Pinpoint the cell where the given text exists, returning its (X, Y) midpoint coordinate. 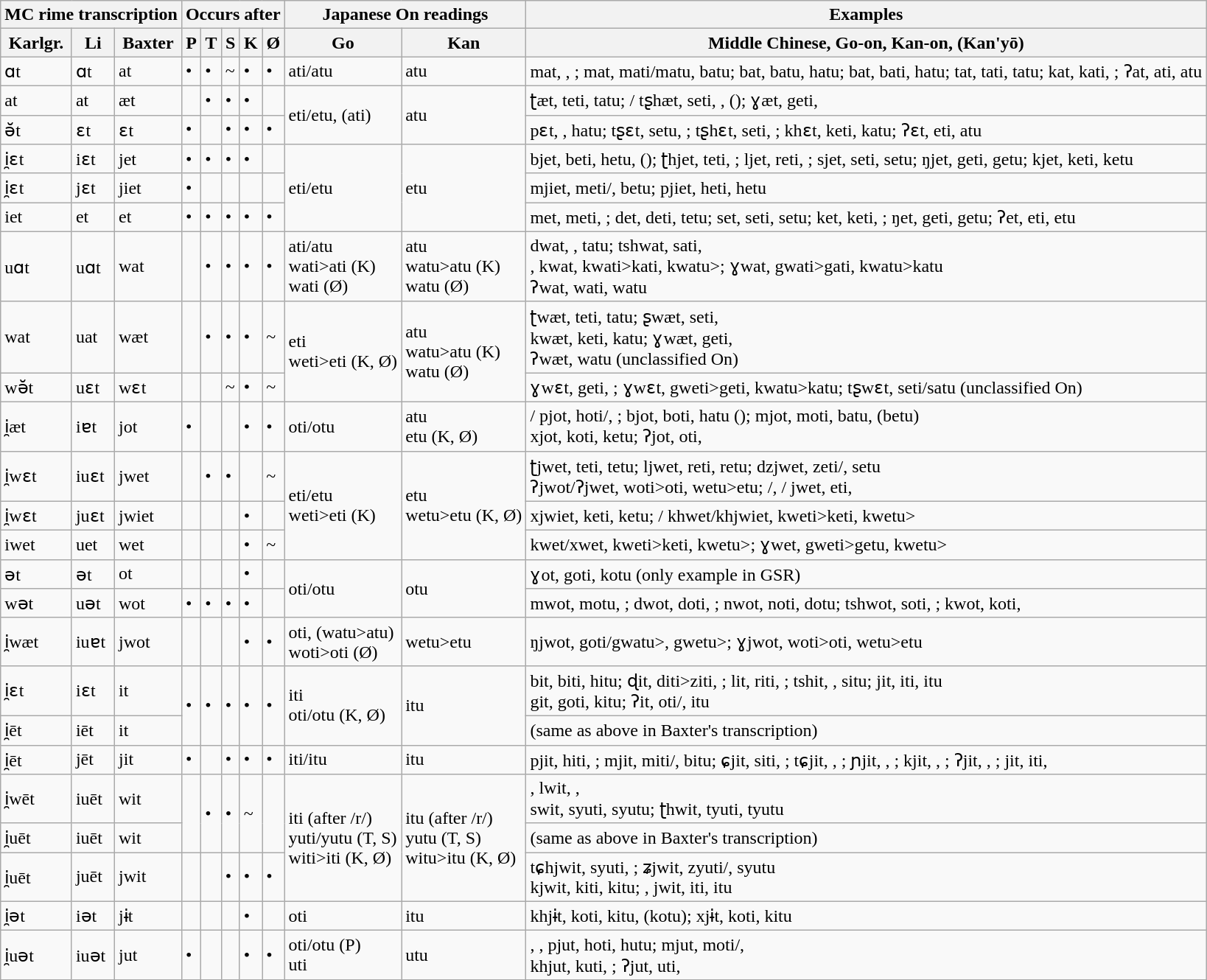
iēt (93, 730)
eti/etu (343, 189)
MC rime transcription (91, 15)
Examples (867, 15)
iti/itu (343, 760)
pɛt, , hatu; tʂɛt, setu, ; tʂhɛt, seti, ; khɛt, keti, katu; ʔɛt, eti, atu (867, 130)
oti (343, 916)
etuwetu>etu (K, Ø) (464, 505)
Ø (273, 43)
ʈæt, teti, tatu; / tʂhæt, seti, , (); ɣæt, geti, (867, 100)
iuɛt (93, 476)
Kan (464, 43)
atuetu (K, Ø) (464, 426)
uet (93, 545)
jɛt (93, 188)
jot (149, 426)
ɣot, goti, kotu (only example in GSR) (867, 574)
wɛt (149, 388)
tɕhjwit, syuti, ; ʑjwit, zyuti/, syutu kjwit, kiti, kitu; , jwit, iti, itu (867, 877)
Occurs after (233, 15)
wæt (149, 337)
wǝt (37, 603)
Karlgr. (37, 43)
utu (464, 955)
jwit (149, 877)
iuɐt (93, 641)
P (191, 43)
wetu>etu (464, 641)
ʈjwet, teti, tetu; ljwet, reti, retu; dzjwet, zeti/, setu ʔjwot/ʔjwet, woti>oti, wetu>etu; /, / jwet, eti, (867, 476)
oti/otu (P)uti (343, 955)
otu (464, 588)
, lwit, , swit, syuti, syutu; ʈhwit, tyuti, tyutu (867, 799)
i̯æt (37, 426)
bit, biti, hitu; ɖit, diti>ziti, ; lit, riti, ; tshit, , situ; jit, iti, itu git, goti, kitu; ʔit, oti/, itu (867, 690)
oti, (watu>atu)woti>oti (Ø) (343, 641)
jiet (149, 188)
etu (464, 189)
kwet/xwet, kweti>keti, kwetu>; ɣwet, gweti>getu, kwetu> (867, 545)
khjɨt, koti, kitu, (kotu); xjɨt, koti, kitu (867, 916)
ə̆t (37, 130)
uat (93, 337)
jɨt (149, 916)
jwiet (149, 516)
Go (343, 43)
, , pjut, hoti, hutu; mjut, moti/, khjut, kuti, ; ʔjut, uti, (867, 955)
ati/atuwati>ati (K)wati (Ø) (343, 267)
i̯wæt (37, 641)
juēt (93, 877)
jwot (149, 641)
/ pjot, hoti/, ; bjot, boti, hatu (); mjot, moti, batu, (betu) xjot, koti, ketu; ʔjot, oti, (867, 426)
eti/etuweti>eti (K) (343, 505)
iuǝt (93, 955)
iɐt (93, 426)
æt (149, 100)
juɛt (93, 516)
i̯uǝt (37, 955)
mjiet, meti/, betu; pjiet, heti, hetu (867, 188)
Baxter (149, 43)
T (211, 43)
etiweti>eti (K, Ø) (343, 351)
jit (149, 760)
jet (149, 159)
ŋjwot, goti/gwatu>, gwetu>; ɣjwot, woti>oti, wetu>etu (867, 641)
itu (after /r/)yutu (T, S)witu>itu (K, Ø) (464, 839)
K (251, 43)
bjet, beti, hetu, (); ʈhjet, teti, ; ljet, reti, ; sjet, seti, setu; ŋjet, geti, getu; kjet, keti, ketu (867, 159)
xjwiet, keti, ketu; / khwet/khjwiet, kweti>keti, kwetu> (867, 516)
mat, , ; mat, mati/matu, batu; bat, batu, hatu; bat, bati, hatu; tat, tati, tatu; kat, kati, ; ʔat, ati, atu (867, 71)
iwet (37, 545)
uǝt (93, 603)
iti (after /r/)yuti/yutu (T, S)witi>iti (K, Ø) (343, 839)
ʈwæt, teti, tatu; ʂwæt, seti, kwæt, keti, katu; ɣwæt, geti, ʔwæt, watu (unclassified On) (867, 337)
jēt (93, 760)
i̯ǝt (37, 916)
ot (149, 574)
wə̆t (37, 388)
wot (149, 603)
S (230, 43)
Li (93, 43)
jwet (149, 476)
ɣwɛt, geti, ; ɣwɛt, gweti>geti, kwatu>katu; tʂwɛt, seti/satu (unclassified On) (867, 388)
met, meti, ; det, deti, tetu; set, seti, setu; ket, keti, ; ŋet, geti, getu; ʔet, eti, etu (867, 217)
uɛt (93, 388)
jut (149, 955)
dwat, , tatu; tshwat, sati, , kwat, kwati>kati, kwatu>; ɣwat, gwati>gati, kwatu>katu ʔwat, wati, watu (867, 267)
iǝt (93, 916)
eti/etu, (ati) (343, 115)
i̯wēt (37, 799)
itioti/otu (K, Ø) (343, 705)
iet (37, 217)
ati/atu (343, 71)
wet (149, 545)
Middle Chinese, Go-on, Kan-on, (Kan'yō) (867, 43)
mwot, motu, ; dwot, doti, ; nwot, noti, dotu; tshwot, soti, ; kwot, koti, (867, 603)
Japanese On readings (405, 15)
pjit, hiti, ; mjit, miti/, bitu; ɕjit, siti, ; tɕjit, , ; ɲjit, , ; kjit, , ; ʔjit, , ; jit, iti, (867, 760)
